From the cell containing the given text, extract its center point as [X, Y] coordinate. 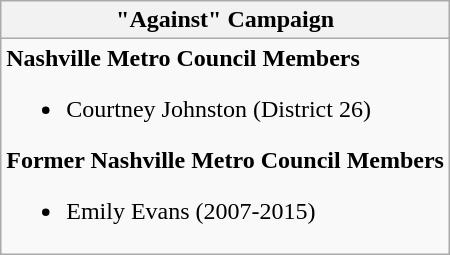
Nashville Metro Council MembersCourtney Johnston (District 26)Former Nashville Metro Council MembersEmily Evans (2007-2015) [226, 146]
"Against" Campaign [226, 20]
